Search for the cell housing the specified text and yield its [x, y] center coordinate. 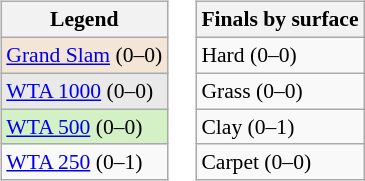
Legend [84, 20]
Finals by surface [280, 20]
WTA 250 (0–1) [84, 162]
Hard (0–0) [280, 55]
Carpet (0–0) [280, 162]
WTA 1000 (0–0) [84, 91]
Clay (0–1) [280, 127]
Grass (0–0) [280, 91]
Grand Slam (0–0) [84, 55]
WTA 500 (0–0) [84, 127]
